Determine the [X, Y] coordinate at the center of the cell enclosing the given text.  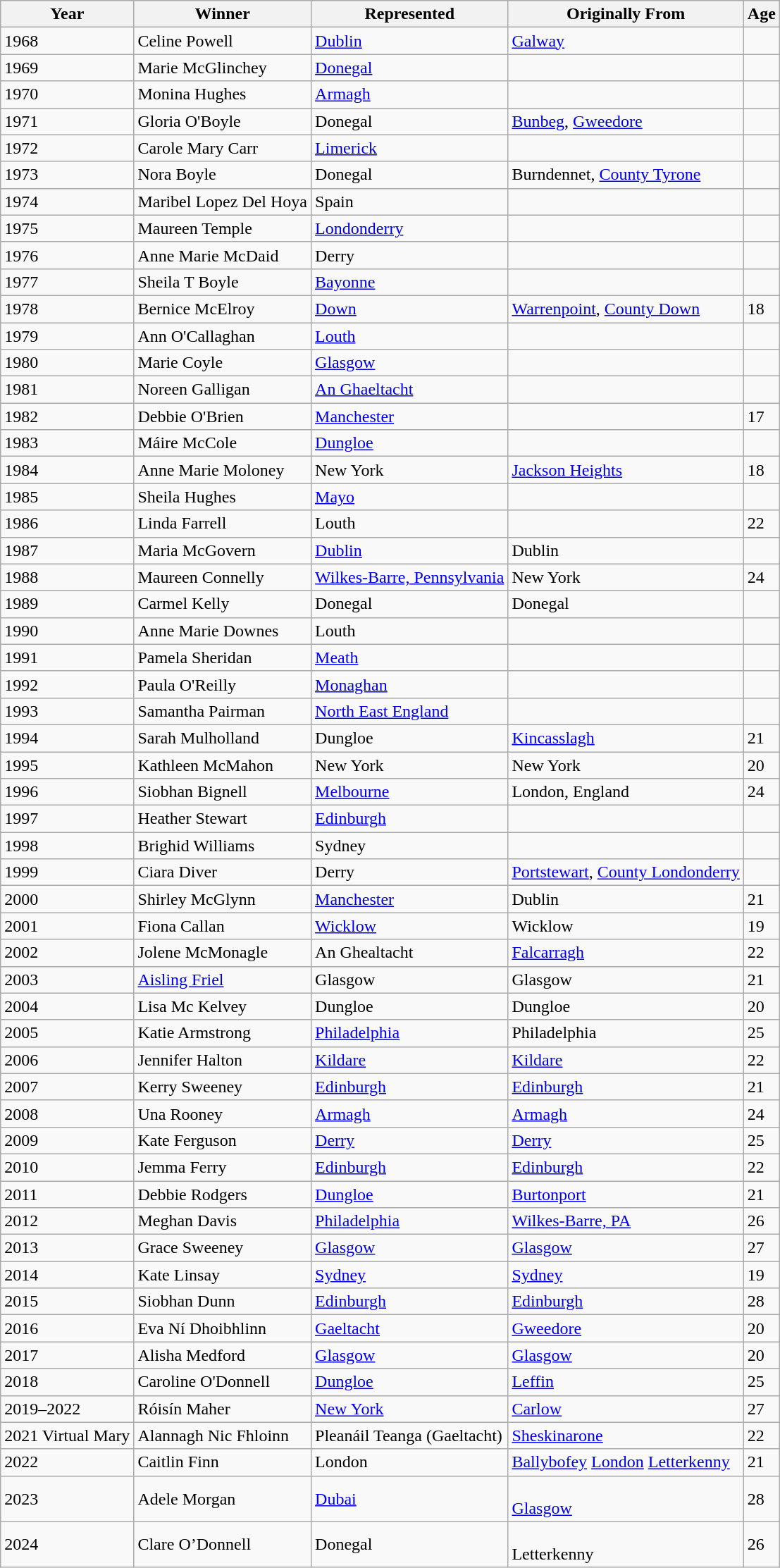
Leffin [626, 1382]
Letterkenny [626, 1545]
1985 [68, 497]
Winner [223, 14]
Dubai [410, 1498]
Mayo [410, 497]
Debbie O'Brien [223, 416]
Carmel Kelly [223, 604]
Caroline O'Donnell [223, 1382]
London, England [626, 792]
Lisa Mc Kelvey [223, 1006]
2017 [68, 1355]
Nora Boyle [223, 175]
1994 [68, 738]
1982 [68, 416]
1977 [68, 282]
Alisha Medford [223, 1355]
Meghan Davis [223, 1221]
Warrenpoint, County Down [626, 309]
Maribel Lopez Del Hoya [223, 202]
Carole Mary Carr [223, 148]
1979 [68, 336]
Jolene McMonagle [223, 953]
Year [68, 14]
Aisling Friel [223, 980]
Bernice McElroy [223, 309]
Sheila Hughes [223, 497]
2002 [68, 953]
1969 [68, 68]
Pleanáil Teanga (Gaeltacht) [410, 1436]
Caitlin Finn [223, 1462]
Limerick [410, 148]
Maureen Temple [223, 228]
2011 [68, 1194]
1998 [68, 846]
Heather Stewart [223, 819]
Kerry Sweeney [223, 1087]
1993 [68, 711]
Anne Marie Moloney [223, 470]
Shirley McGlynn [223, 899]
Kate Ferguson [223, 1140]
North East England [410, 711]
Portstewart, County Londonderry [626, 872]
Sarah Mulholland [223, 738]
Celine Powell [223, 41]
Falcarragh [626, 953]
Kincasslagh [626, 738]
2024 [68, 1545]
1984 [68, 470]
Galway [626, 41]
1978 [68, 309]
2001 [68, 926]
Bunbeg, Gweedore [626, 121]
1987 [68, 550]
Pamela Sheridan [223, 658]
Maria McGovern [223, 550]
1997 [68, 819]
Róisín Maher [223, 1409]
Linda Farrell [223, 524]
Alannagh Nic Fhloinn [223, 1436]
Fiona Callan [223, 926]
1990 [68, 631]
2019–2022 [68, 1409]
1972 [68, 148]
Marie McGlinchey [223, 68]
Londonderry [410, 228]
1986 [68, 524]
1971 [68, 121]
London [410, 1462]
1980 [68, 363]
1976 [68, 255]
Debbie Rodgers [223, 1194]
1981 [68, 390]
2003 [68, 980]
Ann O'Callaghan [223, 336]
Gloria O'Boyle [223, 121]
Siobhan Dunn [223, 1302]
2022 [68, 1462]
1988 [68, 577]
Ciara Diver [223, 872]
2016 [68, 1328]
1974 [68, 202]
Kathleen McMahon [223, 765]
Monina Hughes [223, 94]
Represented [410, 14]
2004 [68, 1006]
Spain [410, 202]
Sheila T Boyle [223, 282]
An Ghealtacht [410, 953]
Originally From [626, 14]
Máire McCole [223, 443]
Grace Sweeney [223, 1248]
2018 [68, 1382]
Age [761, 14]
Siobhan Bignell [223, 792]
Jemma Ferry [223, 1167]
Melbourne [410, 792]
2012 [68, 1221]
2010 [68, 1167]
1983 [68, 443]
Burndennet, County Tyrone [626, 175]
Burtonport [626, 1194]
2008 [68, 1113]
1973 [68, 175]
Carlow [626, 1409]
2015 [68, 1302]
2009 [68, 1140]
Down [410, 309]
1992 [68, 684]
1991 [68, 658]
1996 [68, 792]
Anne Marie McDaid [223, 255]
Marie Coyle [223, 363]
Paula O'Reilly [223, 684]
Katie Armstrong [223, 1033]
2023 [68, 1498]
Ballybofey London Letterkenny [626, 1462]
Sheskinarone [626, 1436]
1999 [68, 872]
Jennifer Halton [223, 1060]
Anne Marie Downes [223, 631]
1970 [68, 94]
1968 [68, 41]
Wilkes-Barre, PA [626, 1221]
Una Rooney [223, 1113]
2000 [68, 899]
Clare O’Donnell [223, 1545]
Gweedore [626, 1328]
Bayonne [410, 282]
17 [761, 416]
Maureen Connelly [223, 577]
Monaghan [410, 684]
Noreen Galligan [223, 390]
An Ghaeltacht [410, 390]
Eva Ní Dhoibhlinn [223, 1328]
Samantha Pairman [223, 711]
Kate Linsay [223, 1275]
Gaeltacht [410, 1328]
2021 Virtual Mary [68, 1436]
Meath [410, 658]
1989 [68, 604]
2005 [68, 1033]
1995 [68, 765]
2006 [68, 1060]
2007 [68, 1087]
2014 [68, 1275]
2013 [68, 1248]
Adele Morgan [223, 1498]
Wilkes-Barre, Pennsylvania [410, 577]
1975 [68, 228]
Jackson Heights [626, 470]
Brighid Williams [223, 846]
